For the text-containing cell, return its midpoint in (X, Y) coordinate format. 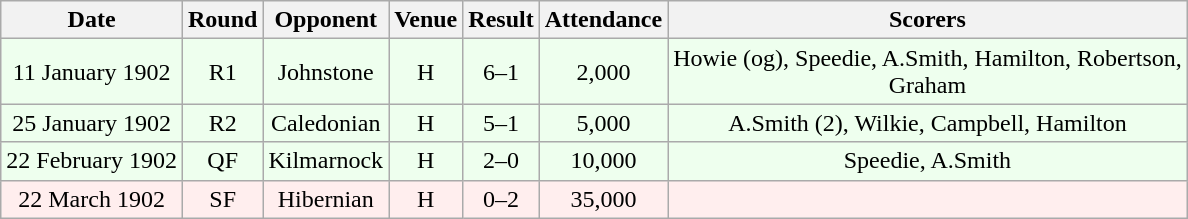
Howie (og), Speedie, A.Smith, Hamilton, Robertson, Graham (928, 72)
25 January 1902 (92, 123)
0–2 (501, 199)
QF (222, 161)
Venue (426, 20)
10,000 (603, 161)
5–1 (501, 123)
Opponent (326, 20)
11 January 1902 (92, 72)
Date (92, 20)
22 March 1902 (92, 199)
2,000 (603, 72)
A.Smith (2), Wilkie, Campbell, Hamilton (928, 123)
2–0 (501, 161)
Johnstone (326, 72)
Result (501, 20)
35,000 (603, 199)
22 February 1902 (92, 161)
Scorers (928, 20)
Caledonian (326, 123)
SF (222, 199)
R2 (222, 123)
Hibernian (326, 199)
Speedie, A.Smith (928, 161)
R1 (222, 72)
5,000 (603, 123)
6–1 (501, 72)
Round (222, 20)
Attendance (603, 20)
Kilmarnock (326, 161)
